Identify which cell holds the provided text, then report its [X, Y] central coordinate. 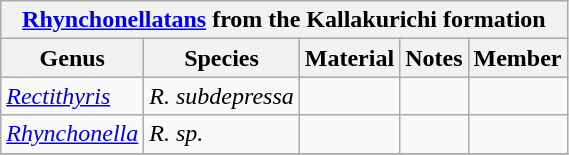
Material [349, 58]
Rectithyris [72, 96]
Genus [72, 58]
R. sp. [222, 134]
Member [518, 58]
Rhynchonella [72, 134]
Rhynchonellatans from the Kallakurichi formation [284, 20]
R. subdepressa [222, 96]
Species [222, 58]
Notes [434, 58]
